Capture the cell that displays the provided text and extract its (x, y) central coordinate. 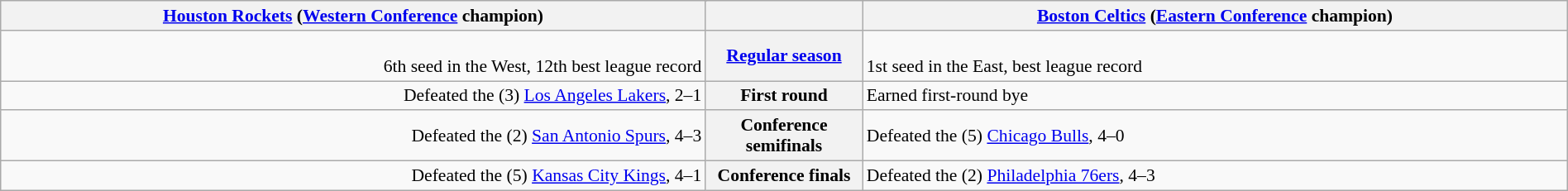
Defeated the (3) Los Angeles Lakers, 2–1 (354, 96)
Regular season (784, 56)
Earned first-round bye (1216, 96)
Boston Celtics (Eastern Conference champion) (1216, 16)
Conference semifinals (784, 136)
6th seed in the West, 12th best league record (354, 56)
Houston Rockets (Western Conference champion) (354, 16)
Defeated the (5) Kansas City Kings, 4–1 (354, 176)
Conference finals (784, 176)
1st seed in the East, best league record (1216, 56)
Defeated the (2) Philadelphia 76ers, 4–3 (1216, 176)
First round (784, 96)
Defeated the (5) Chicago Bulls, 4–0 (1216, 136)
Defeated the (2) San Antonio Spurs, 4–3 (354, 136)
